Return the [X, Y] coordinate for the center point of the cell that contains the specified text.  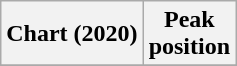
Peakposition [189, 34]
Chart (2020) [72, 34]
